Locate the cell with the specified text and output its (X, Y) center coordinate. 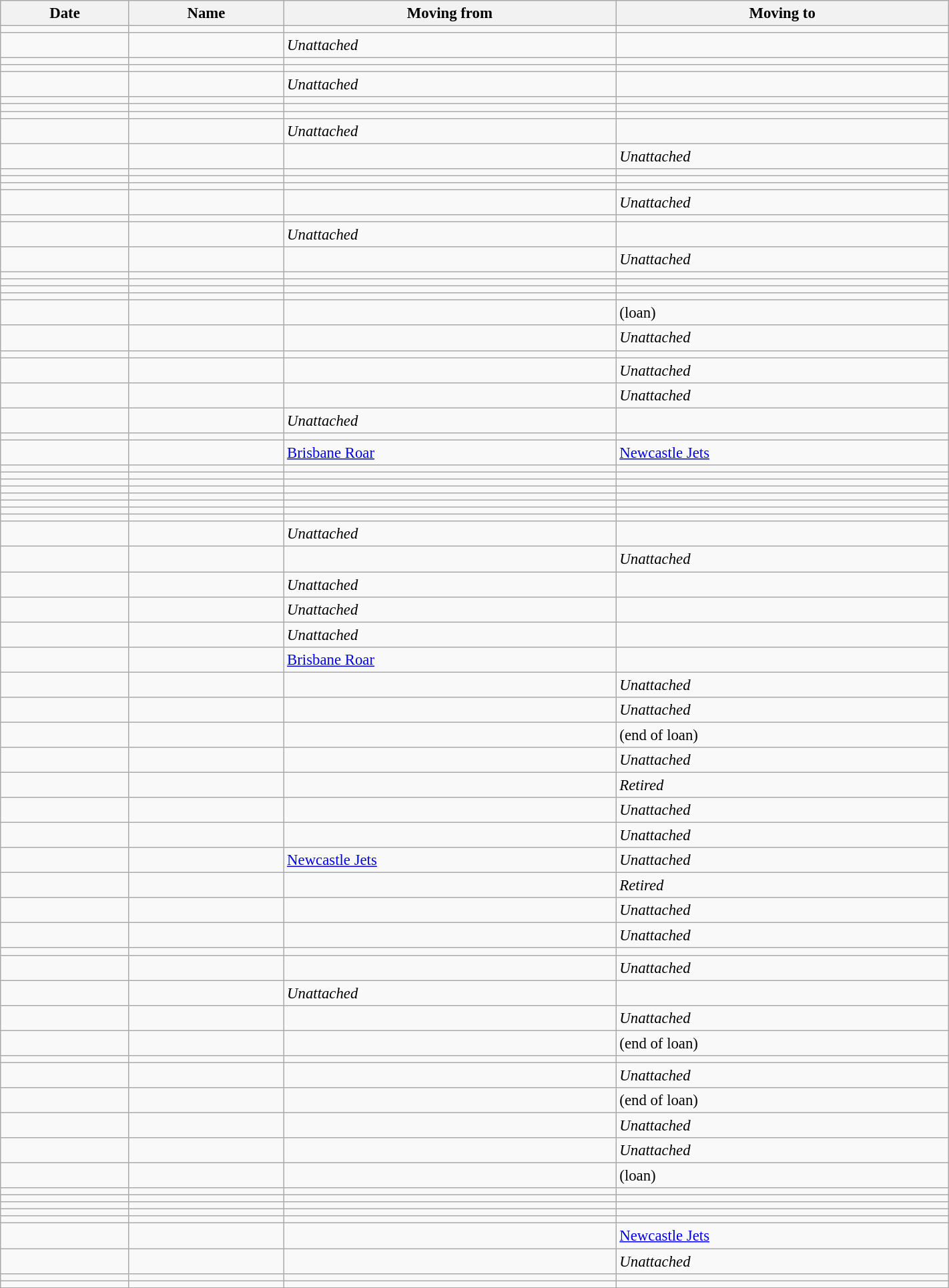
Moving to (782, 13)
Date (65, 13)
Name (206, 13)
Moving from (450, 13)
